Find where the given text appears and provide that cell's center as (x, y) coordinate. 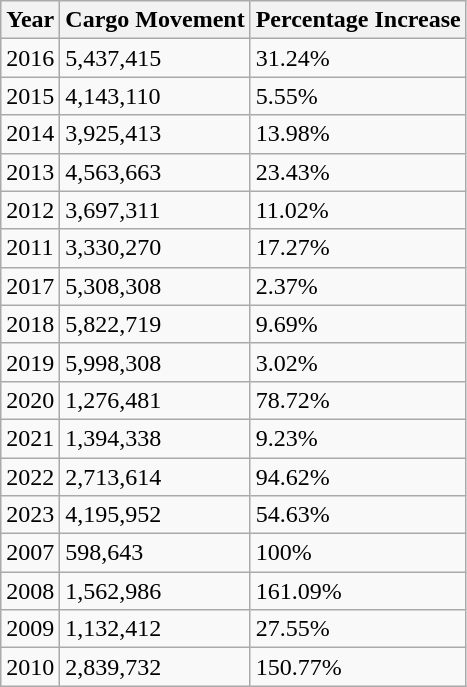
9.23% (358, 438)
17.27% (358, 248)
2009 (30, 629)
4,143,110 (155, 96)
2012 (30, 210)
3.02% (358, 362)
5,437,415 (155, 58)
2022 (30, 477)
5.55% (358, 96)
1,132,412 (155, 629)
4,563,663 (155, 172)
94.62% (358, 477)
27.55% (358, 629)
4,195,952 (155, 515)
Percentage Increase (358, 20)
2,839,732 (155, 667)
2021 (30, 438)
161.09% (358, 591)
1,394,338 (155, 438)
2010 (30, 667)
Year (30, 20)
3,330,270 (155, 248)
2011 (30, 248)
54.63% (358, 515)
2008 (30, 591)
2014 (30, 134)
13.98% (358, 134)
150.77% (358, 667)
2,713,614 (155, 477)
2015 (30, 96)
1,276,481 (155, 400)
2023 (30, 515)
2019 (30, 362)
9.69% (358, 324)
31.24% (358, 58)
3,925,413 (155, 134)
11.02% (358, 210)
2013 (30, 172)
2020 (30, 400)
2007 (30, 553)
598,643 (155, 553)
3,697,311 (155, 210)
2017 (30, 286)
23.43% (358, 172)
5,998,308 (155, 362)
5,308,308 (155, 286)
2018 (30, 324)
100% (358, 553)
78.72% (358, 400)
Cargo Movement (155, 20)
5,822,719 (155, 324)
2.37% (358, 286)
1,562,986 (155, 591)
2016 (30, 58)
